Detect which cell encompasses the target text, then output its (x, y) center coordinate. 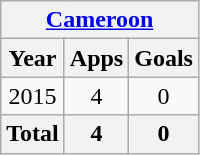
Year (33, 58)
Goals (164, 58)
Apps (96, 58)
2015 (33, 96)
Cameroon (100, 20)
Total (33, 134)
